For the text-containing cell, return its midpoint in (X, Y) coordinate format. 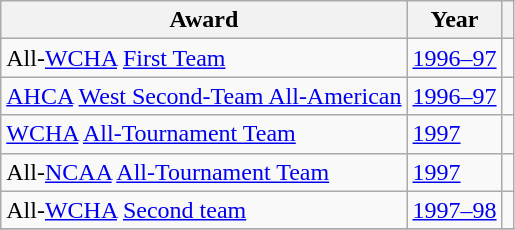
1997–98 (454, 210)
All-NCAA All-Tournament Team (204, 172)
All-WCHA Second team (204, 210)
AHCA West Second-Team All-American (204, 96)
All-WCHA First Team (204, 58)
Year (454, 20)
Award (204, 20)
WCHA All-Tournament Team (204, 134)
